Identify which cell holds the provided text, then report its [X, Y] central coordinate. 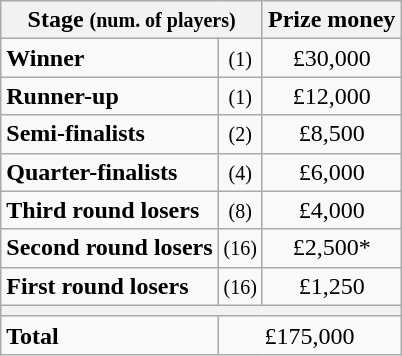
Second round losers [110, 248]
Third round losers [110, 210]
(4) [240, 172]
Stage (num. of players) [132, 20]
£4,000 [331, 210]
£12,000 [331, 96]
(8) [240, 210]
£1,250 [331, 286]
£2,500* [331, 248]
Prize money [331, 20]
£8,500 [331, 134]
Total [110, 335]
(2) [240, 134]
£175,000 [310, 335]
Quarter-finalists [110, 172]
Runner-up [110, 96]
Winner [110, 58]
Semi-finalists [110, 134]
First round losers [110, 286]
£6,000 [331, 172]
£30,000 [331, 58]
